Detect which cell encompasses the target text, then output its (X, Y) center coordinate. 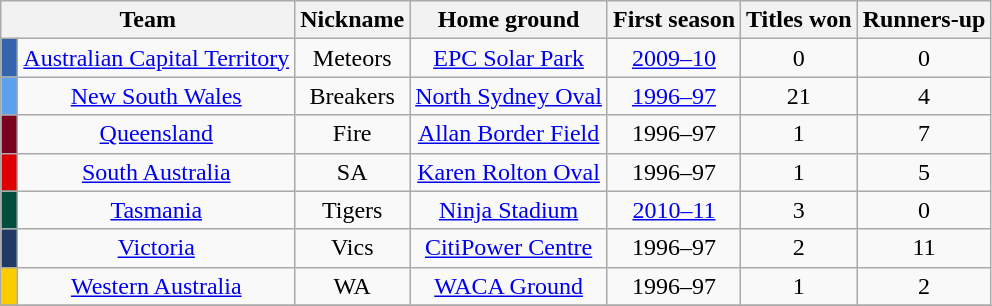
Nickname (352, 20)
Western Australia (156, 286)
CitiPower Centre (509, 248)
New South Wales (156, 96)
Australian Capital Territory (156, 58)
SA (352, 172)
Home ground (509, 20)
11 (924, 248)
Titles won (800, 20)
21 (800, 96)
Tasmania (156, 210)
Victoria (156, 248)
3 (800, 210)
WACA Ground (509, 286)
Fire (352, 134)
Vics (352, 248)
2009–10 (674, 58)
Ninja Stadium (509, 210)
Allan Border Field (509, 134)
WA (352, 286)
Queensland (156, 134)
South Australia (156, 172)
5 (924, 172)
7 (924, 134)
Karen Rolton Oval (509, 172)
Breakers (352, 96)
First season (674, 20)
4 (924, 96)
Meteors (352, 58)
EPC Solar Park (509, 58)
Tigers (352, 210)
North Sydney Oval (509, 96)
2010–11 (674, 210)
Runners-up (924, 20)
Team (148, 20)
